Scan for the cell matching the given text and deliver its (X, Y) coordinate at center. 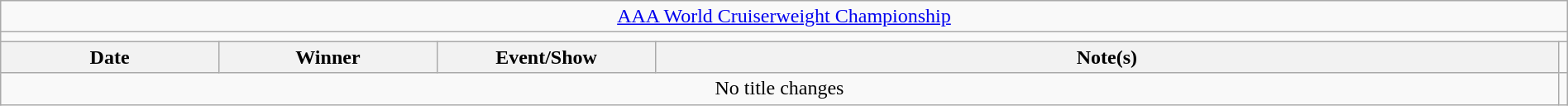
Winner (327, 57)
Note(s) (1107, 57)
AAA World Cruiserweight Championship (784, 17)
Event/Show (546, 57)
No title changes (779, 89)
Date (110, 57)
